Extract the [x, y] coordinate from the center of the cell holding the provided text.  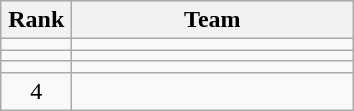
Team [212, 20]
Rank [36, 20]
4 [36, 91]
